Locate the cell with the specified text and output its [x, y] center coordinate. 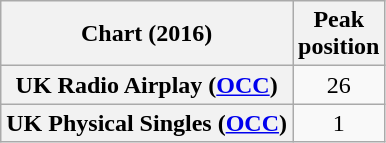
1 [338, 123]
26 [338, 85]
UK Physical Singles (OCC) [147, 123]
UK Radio Airplay (OCC) [147, 85]
Peakposition [338, 34]
Chart (2016) [147, 34]
